Search for the cell housing the specified text and yield its [X, Y] center coordinate. 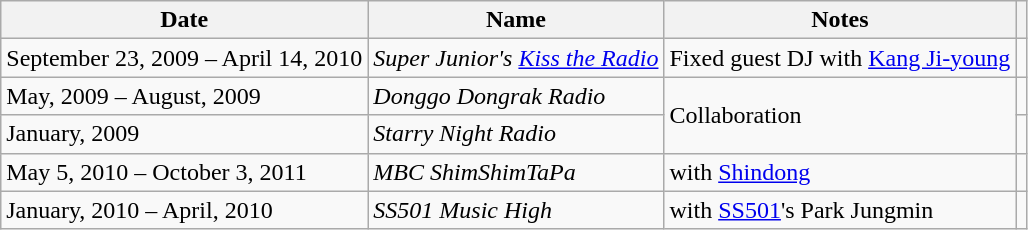
Donggo Dongrak Radio [516, 96]
with SS501's Park Jungmin [840, 210]
Super Junior's Kiss the Radio [516, 58]
Notes [840, 20]
May, 2009 – August, 2009 [184, 96]
Date [184, 20]
MBC ShimShimTaPa [516, 172]
Fixed guest DJ with Kang Ji-young [840, 58]
Collaboration [840, 115]
January, 2009 [184, 134]
Starry Night Radio [516, 134]
January, 2010 – April, 2010 [184, 210]
SS501 Music High [516, 210]
May 5, 2010 – October 3, 2011 [184, 172]
with Shindong [840, 172]
Name [516, 20]
September 23, 2009 – April 14, 2010 [184, 58]
